Find where the given text appears and provide that cell's center as (X, Y) coordinate. 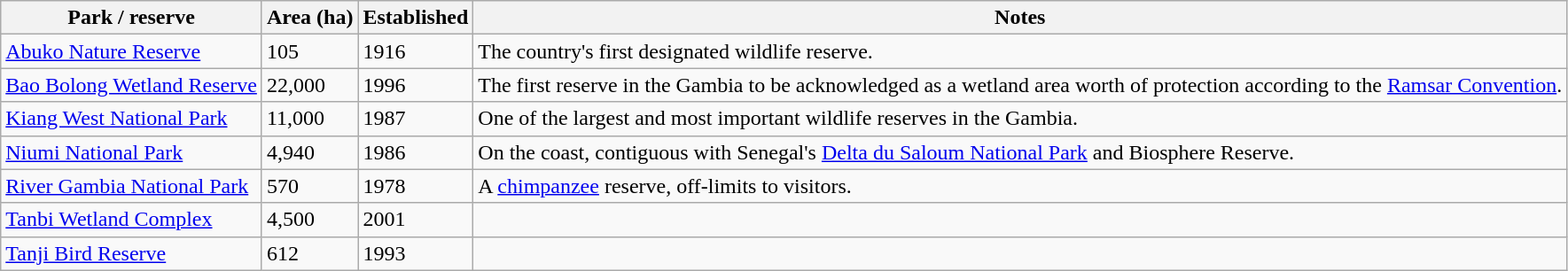
1996 (416, 85)
Established (416, 18)
One of the largest and most important wildlife reserves in the Gambia. (1020, 119)
105 (310, 51)
Area (ha) (310, 18)
1987 (416, 119)
612 (310, 253)
2001 (416, 220)
1916 (416, 51)
Notes (1020, 18)
Tanbi Wetland Complex (131, 220)
Bao Bolong Wetland Reserve (131, 85)
1993 (416, 253)
River Gambia National Park (131, 186)
Park / reserve (131, 18)
11,000 (310, 119)
Niumi National Park (131, 152)
The country's first designated wildlife reserve. (1020, 51)
4,500 (310, 220)
570 (310, 186)
Kiang West National Park (131, 119)
On the coast, contiguous with Senegal's Delta du Saloum National Park and Biosphere Reserve. (1020, 152)
The first reserve in the Gambia to be acknowledged as a wetland area worth of protection according to the Ramsar Convention. (1020, 85)
1986 (416, 152)
22,000 (310, 85)
A chimpanzee reserve, off-limits to visitors. (1020, 186)
Tanji Bird Reserve (131, 253)
1978 (416, 186)
Abuko Nature Reserve (131, 51)
4,940 (310, 152)
